Detect which cell encompasses the target text, then output its (x, y) center coordinate. 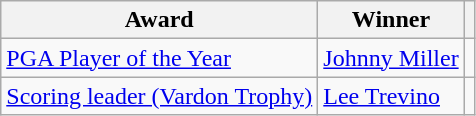
Lee Trevino (391, 96)
PGA Player of the Year (160, 58)
Johnny Miller (391, 58)
Scoring leader (Vardon Trophy) (160, 96)
Award (160, 20)
Winner (391, 20)
